Capture the cell that displays the provided text and extract its (X, Y) central coordinate. 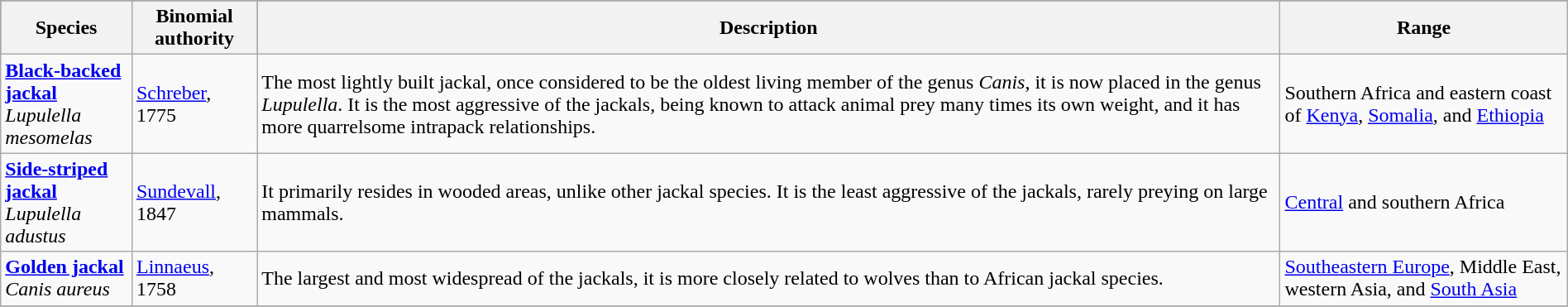
Description (769, 28)
Southeastern Europe, Middle East, western Asia, and South Asia (1424, 278)
Black-backed jackalLupulella mesomelas (66, 104)
It primarily resides in wooded areas, unlike other jackal species. It is the least aggressive of the jackals, rarely preying on large mammals. (769, 202)
Linnaeus, 1758 (194, 278)
Sundevall, 1847 (194, 202)
Binomial authority (194, 28)
The largest and most widespread of the jackals, it is more closely related to wolves than to African jackal species. (769, 278)
Schreber, 1775 (194, 104)
Range (1424, 28)
Southern Africa and eastern coast of Kenya, Somalia, and Ethiopia (1424, 104)
Side-striped jackalLupulella adustus (66, 202)
Golden jackalCanis aureus (66, 278)
Central and southern Africa (1424, 202)
Species (66, 28)
